Output the [x, y] coordinate of the center of the cell containing the given text.  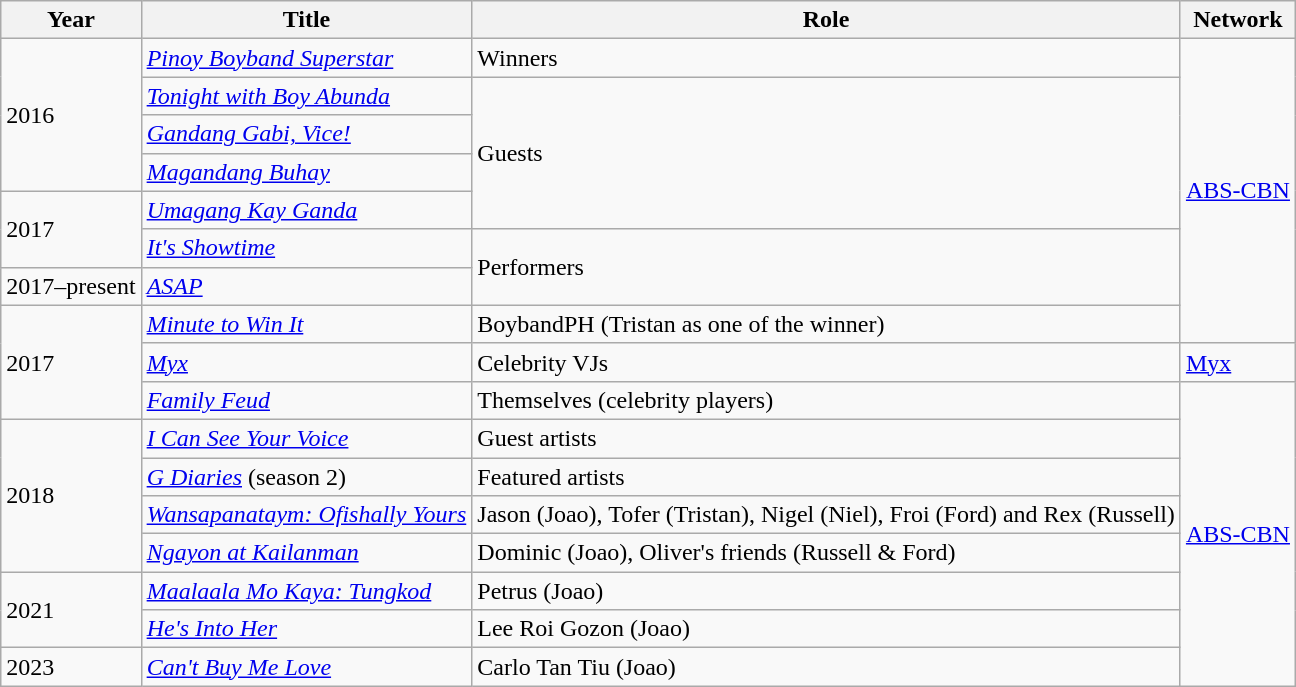
Featured artists [826, 477]
He's Into Her [306, 629]
Ngayon at Kailanman [306, 553]
Wansapanataym: Ofishally Yours [306, 515]
Dominic (Joao), Oliver's friends (Russell & Ford) [826, 553]
Performers [826, 267]
2018 [71, 495]
Winners [826, 58]
ASAP [306, 286]
Magandang Buhay [306, 172]
2016 [71, 115]
Guest artists [826, 438]
It's Showtime [306, 248]
Maalaala Mo Kaya: Tungkod [306, 591]
Network [1238, 20]
I Can See Your Voice [306, 438]
BoybandPH (Tristan as one of the winner) [826, 324]
Lee Roi Gozon (Joao) [826, 629]
Themselves (celebrity players) [826, 400]
Title [306, 20]
G Diaries (season 2) [306, 477]
Carlo Tan Tiu (Joao) [826, 667]
Year [71, 20]
2017–present [71, 286]
Jason (Joao), Tofer (Tristan), Nigel (Niel), Froi (Ford) and Rex (Russell) [826, 515]
Umagang Kay Ganda [306, 210]
Can't Buy Me Love [306, 667]
2023 [71, 667]
2021 [71, 610]
Guests [826, 153]
Tonight with Boy Abunda [306, 96]
Celebrity VJs [826, 362]
Family Feud [306, 400]
Role [826, 20]
Gandang Gabi, Vice! [306, 134]
Petrus (Joao) [826, 591]
Pinoy Boyband Superstar [306, 58]
Minute to Win It [306, 324]
